Scan for the cell matching the given text and deliver its (x, y) coordinate at center. 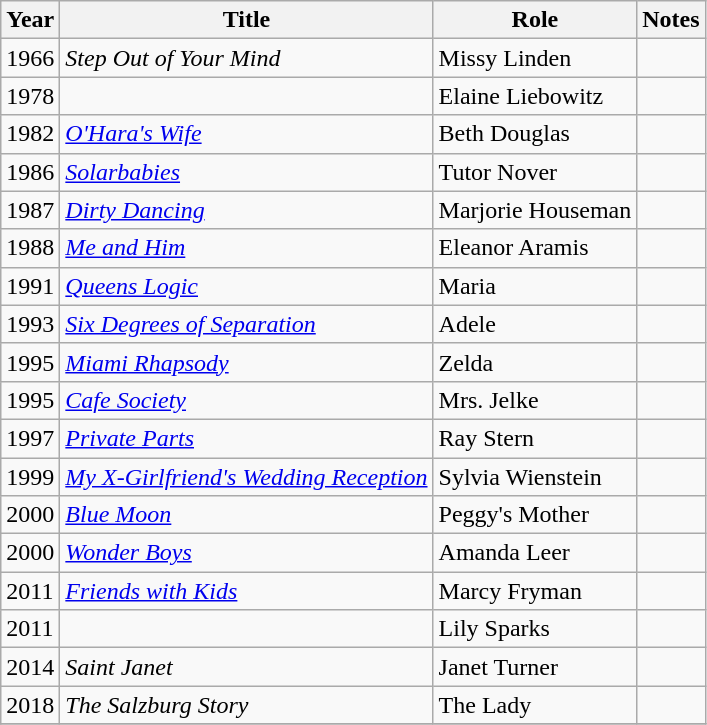
1987 (30, 210)
Notes (671, 20)
1986 (30, 172)
Janet Turner (535, 667)
1993 (30, 324)
Lily Sparks (535, 629)
Sylvia Wienstein (535, 477)
2014 (30, 667)
Zelda (535, 362)
1991 (30, 286)
1999 (30, 477)
2018 (30, 705)
Solarbabies (246, 172)
Amanda Leer (535, 553)
Role (535, 20)
Adele (535, 324)
Me and Him (246, 248)
My X-Girlfriend's Wedding Reception (246, 477)
1997 (30, 438)
Private Parts (246, 438)
Mrs. Jelke (535, 400)
Marjorie Houseman (535, 210)
Saint Janet (246, 667)
1988 (30, 248)
Missy Linden (535, 58)
Eleanor Aramis (535, 248)
Blue Moon (246, 515)
Friends with Kids (246, 591)
Miami Rhapsody (246, 362)
Queens Logic (246, 286)
Dirty Dancing (246, 210)
The Salzburg Story (246, 705)
Wonder Boys (246, 553)
1978 (30, 96)
Marcy Fryman (535, 591)
O'Hara's Wife (246, 134)
Elaine Liebowitz (535, 96)
Maria (535, 286)
Title (246, 20)
Step Out of Your Mind (246, 58)
Tutor Nover (535, 172)
1966 (30, 58)
Peggy's Mother (535, 515)
Six Degrees of Separation (246, 324)
Ray Stern (535, 438)
Cafe Society (246, 400)
The Lady (535, 705)
Beth Douglas (535, 134)
1982 (30, 134)
Year (30, 20)
